Search for the cell housing the specified text and yield its [x, y] center coordinate. 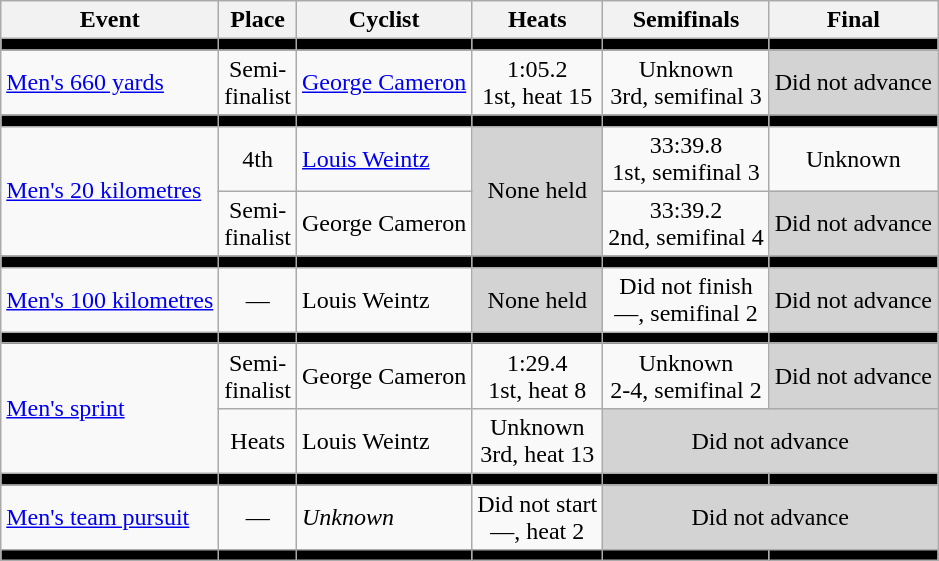
1:05.2 1st, heat 15 [538, 82]
4th [258, 158]
Semifinals [686, 20]
Final [853, 20]
Men's sprint [110, 408]
Place [258, 20]
Cyclist [384, 20]
Did not finish —, semifinal 2 [686, 300]
33:39.2 2nd, semifinal 4 [686, 224]
33:39.8 1st, semifinal 3 [686, 158]
Event [110, 20]
Unknown 3rd, heat 13 [538, 440]
Men's 100 kilometres [110, 300]
Unknown 2-4, semifinal 2 [686, 376]
1:29.4 1st, heat 8 [538, 376]
Did not start —, heat 2 [538, 516]
Men's 660 yards [110, 82]
Men's 20 kilometres [110, 191]
Unknown 3rd, semifinal 3 [686, 82]
Men's team pursuit [110, 516]
